Output the [X, Y] coordinate of the center of the cell containing the given text.  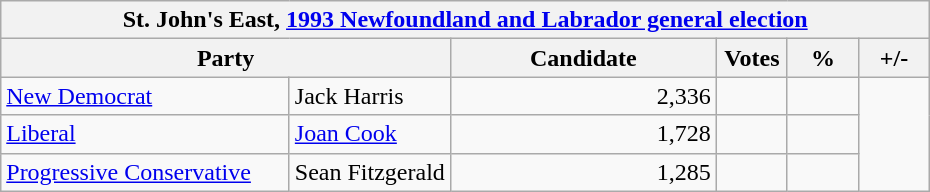
Votes [752, 58]
Sean Fitzgerald [370, 172]
1,728 [583, 134]
% [822, 58]
Jack Harris [370, 96]
New Democrat [146, 96]
1,285 [583, 172]
Party [226, 58]
St. John's East, 1993 Newfoundland and Labrador general election [466, 20]
Progressive Conservative [146, 172]
2,336 [583, 96]
Joan Cook [370, 134]
Liberal [146, 134]
+/- [894, 58]
Candidate [583, 58]
